Locate the cell with the specified text and output its (x, y) center coordinate. 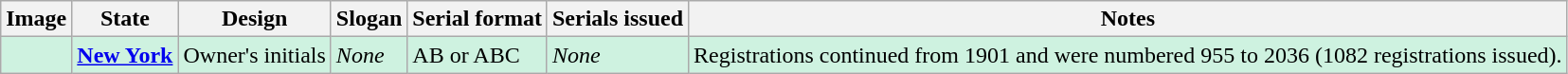
State (125, 19)
Design (254, 19)
Registrations continued from 1901 and were numbered 955 to 2036 (1082 registrations issued). (1128, 55)
Image (36, 19)
AB or ABC (478, 55)
Slogan (369, 19)
Serials issued (618, 19)
Notes (1128, 19)
New York (125, 55)
Serial format (478, 19)
Owner's initials (254, 55)
